Return the [X, Y] coordinate for the center point of the cell that contains the specified text.  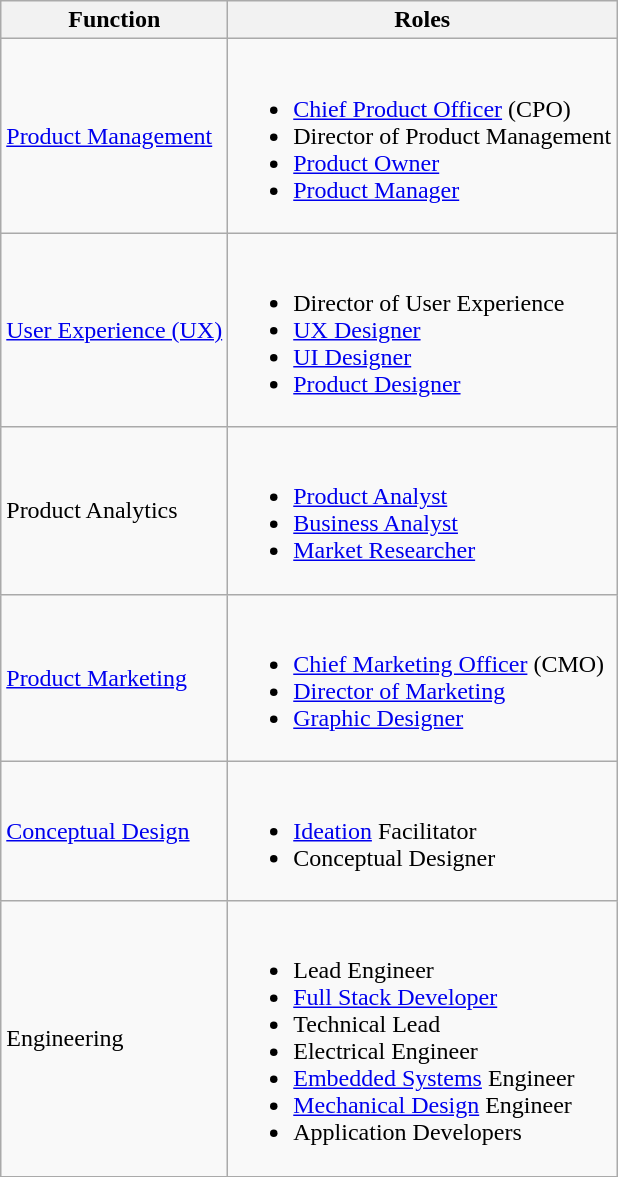
Roles [422, 20]
Director of User ExperienceUX DesignerUI DesignerProduct Designer [422, 330]
Chief Marketing Officer (CMO)Director of MarketingGraphic Designer [422, 678]
Engineering [114, 1038]
Product Management [114, 136]
Product Marketing [114, 678]
Product AnalystBusiness AnalystMarket Researcher [422, 510]
User Experience (UX) [114, 330]
Conceptual Design [114, 831]
Function [114, 20]
Lead EngineerFull Stack DeveloperTechnical LeadElectrical EngineerEmbedded Systems EngineerMechanical Design EngineerApplication Developers [422, 1038]
Chief Product Officer (CPO)Director of Product ManagementProduct OwnerProduct Manager [422, 136]
Product Analytics [114, 510]
Ideation FacilitatorConceptual Designer [422, 831]
